From the cell containing the given text, extract its center point as (x, y) coordinate. 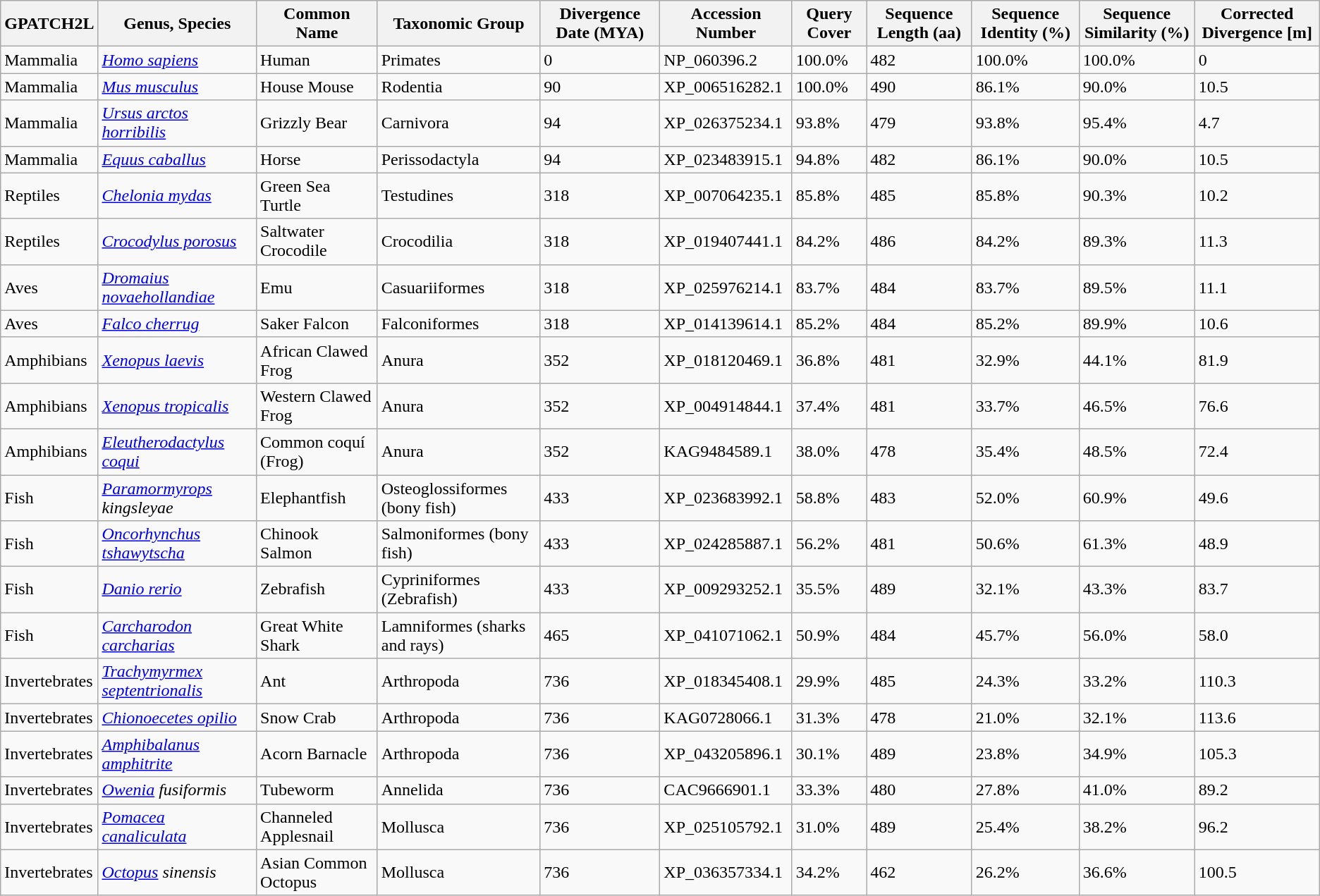
90.3% (1137, 196)
32.9% (1025, 360)
56.0% (1137, 636)
94.8% (829, 159)
Asian Common Octopus (317, 873)
38.0% (829, 451)
11.1 (1257, 288)
Xenopus laevis (178, 360)
490 (919, 87)
56.2% (829, 544)
XP_023683992.1 (726, 498)
25.4% (1025, 826)
41.0% (1137, 790)
46.5% (1137, 406)
34.9% (1137, 754)
50.9% (829, 636)
Mus musculus (178, 87)
Crocodylus porosus (178, 241)
480 (919, 790)
Chinook Salmon (317, 544)
Cypriniformes (Zebrafish) (458, 589)
31.3% (829, 718)
30.1% (829, 754)
48.5% (1137, 451)
76.6 (1257, 406)
GPATCH2L (49, 24)
Lamniformes (sharks and rays) (458, 636)
Great White Shark (317, 636)
Chionoecetes opilio (178, 718)
43.3% (1137, 589)
95.4% (1137, 123)
100.5 (1257, 873)
Query Cover (829, 24)
4.7 (1257, 123)
33.7% (1025, 406)
Dromaius novaehollandiae (178, 288)
21.0% (1025, 718)
89.5% (1137, 288)
31.0% (829, 826)
Green Sea Turtle (317, 196)
479 (919, 123)
105.3 (1257, 754)
KAG9484589.1 (726, 451)
Common Name (317, 24)
Chelonia mydas (178, 196)
89.3% (1137, 241)
33.3% (829, 790)
89.2 (1257, 790)
96.2 (1257, 826)
XP_009293252.1 (726, 589)
Elephantfish (317, 498)
49.6 (1257, 498)
48.9 (1257, 544)
58.0 (1257, 636)
Oncorhynchus tshawytscha (178, 544)
Osteoglossiformes (bony fish) (458, 498)
72.4 (1257, 451)
Human (317, 60)
24.3% (1025, 681)
81.9 (1257, 360)
Accession Number (726, 24)
Paramormyrops kingsleyae (178, 498)
60.9% (1137, 498)
Tubeworm (317, 790)
110.3 (1257, 681)
NP_060396.2 (726, 60)
10.6 (1257, 324)
35.4% (1025, 451)
Eleutherodactylus coqui (178, 451)
Annelida (458, 790)
Common coquí (Frog) (317, 451)
61.3% (1137, 544)
XP_043205896.1 (726, 754)
33.2% (1137, 681)
XP_041071062.1 (726, 636)
27.8% (1025, 790)
Horse (317, 159)
Trachymyrmex septentrionalis (178, 681)
Divergence Date (MYA) (600, 24)
Primates (458, 60)
Equus caballus (178, 159)
Western Clawed Frog (317, 406)
Sequence Similarity (%) (1137, 24)
83.7 (1257, 589)
XP_024285887.1 (726, 544)
45.7% (1025, 636)
36.6% (1137, 873)
Rodentia (458, 87)
11.3 (1257, 241)
Testudines (458, 196)
KAG0728066.1 (726, 718)
462 (919, 873)
XP_014139614.1 (726, 324)
Perissodactyla (458, 159)
90 (600, 87)
Casuariiformes (458, 288)
Amphibalanus amphitrite (178, 754)
XP_004914844.1 (726, 406)
23.8% (1025, 754)
Falconiformes (458, 324)
XP_019407441.1 (726, 241)
Danio rerio (178, 589)
Zebrafish (317, 589)
26.2% (1025, 873)
486 (919, 241)
113.6 (1257, 718)
Taxonomic Group (458, 24)
XP_025105792.1 (726, 826)
38.2% (1137, 826)
36.8% (829, 360)
XP_007064235.1 (726, 196)
CAC9666901.1 (726, 790)
Owenia fusiformis (178, 790)
Ursus arctos horribilis (178, 123)
Crocodilia (458, 241)
29.9% (829, 681)
Emu (317, 288)
34.2% (829, 873)
Genus, Species (178, 24)
Grizzly Bear (317, 123)
Saker Falcon (317, 324)
XP_026375234.1 (726, 123)
Sequence Identity (%) (1025, 24)
50.6% (1025, 544)
XP_036357334.1 (726, 873)
XP_018120469.1 (726, 360)
Homo sapiens (178, 60)
10.2 (1257, 196)
XP_025976214.1 (726, 288)
Xenopus tropicalis (178, 406)
Corrected Divergence [m] (1257, 24)
37.4% (829, 406)
35.5% (829, 589)
Salmoniformes (bony fish) (458, 544)
House Mouse (317, 87)
Carcharodon carcharias (178, 636)
Pomacea canaliculata (178, 826)
44.1% (1137, 360)
Snow Crab (317, 718)
465 (600, 636)
Carnivora (458, 123)
52.0% (1025, 498)
483 (919, 498)
Saltwater Crocodile (317, 241)
XP_018345408.1 (726, 681)
89.9% (1137, 324)
58.8% (829, 498)
Octopus sinensis (178, 873)
Acorn Barnacle (317, 754)
XP_006516282.1 (726, 87)
Channeled Applesnail (317, 826)
Falco cherrug (178, 324)
African Clawed Frog (317, 360)
Sequence Length (aa) (919, 24)
Ant (317, 681)
XP_023483915.1 (726, 159)
